Detect which cell encompasses the target text, then output its (X, Y) center coordinate. 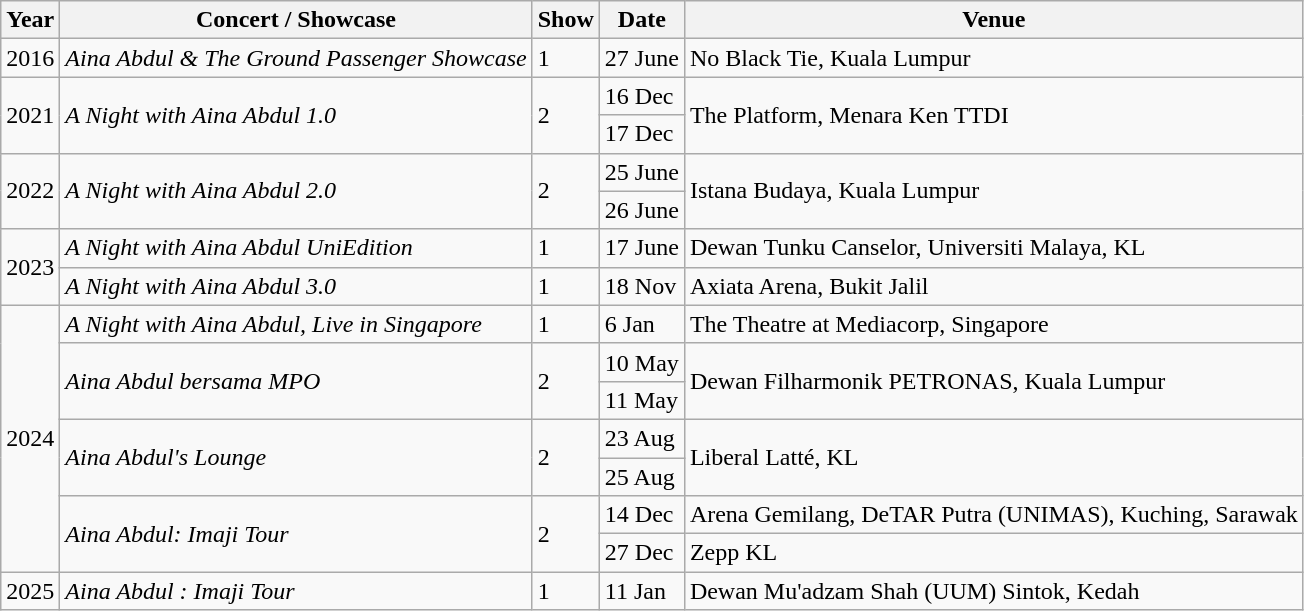
17 June (642, 248)
23 Aug (642, 438)
Dewan Filharmonik PETRONAS, Kuala Lumpur (994, 381)
11 May (642, 400)
6 Jan (642, 324)
Date (642, 20)
27 Dec (642, 553)
The Theatre at Mediacorp, Singapore (994, 324)
Year (30, 20)
16 Dec (642, 96)
2025 (30, 591)
Axiata Arena, Bukit Jalil (994, 286)
Dewan Mu'adzam Shah (UUM) Sintok, Kedah (994, 591)
17 Dec (642, 134)
A Night with Aina Abdul 2.0 (296, 191)
2022 (30, 191)
27 June (642, 58)
18 Nov (642, 286)
2024 (30, 438)
2016 (30, 58)
Aina Abdul bersama MPO (296, 381)
Liberal Latté, KL (994, 457)
11 Jan (642, 591)
No Black Tie, Kuala Lumpur (994, 58)
25 June (642, 172)
2021 (30, 115)
25 Aug (642, 477)
Aina Abdul & The Ground Passenger Showcase (296, 58)
A Night with Aina Abdul 3.0 (296, 286)
Arena Gemilang, DeTAR Putra (UNIMAS), Kuching, Sarawak (994, 515)
2023 (30, 267)
Aina Abdul: Imaji Tour (296, 534)
Concert / Showcase (296, 20)
10 May (642, 362)
Show (566, 20)
Zepp KL (994, 553)
Istana Budaya, Kuala Lumpur (994, 191)
A Night with Aina Abdul UniEdition (296, 248)
Aina Abdul's Lounge (296, 457)
14 Dec (642, 515)
Aina Abdul : Imaji Tour (296, 591)
26 June (642, 210)
A Night with Aina Abdul 1.0 (296, 115)
The Platform, Menara Ken TTDI (994, 115)
Venue (994, 20)
A Night with Aina Abdul, Live in Singapore (296, 324)
Dewan Tunku Canselor, Universiti Malaya, KL (994, 248)
